Scan for the cell matching the given text and deliver its (X, Y) coordinate at center. 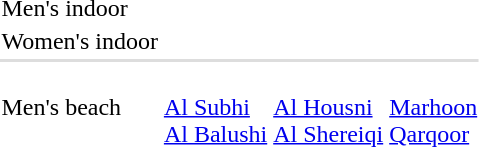
Women's indoor (80, 41)
